For the text-containing cell, return its midpoint in (X, Y) coordinate format. 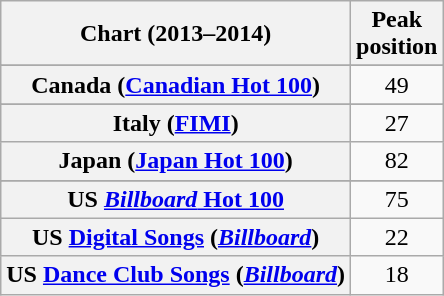
Japan (Japan Hot 100) (176, 161)
US Digital Songs (Billboard) (176, 237)
US Dance Club Songs (Billboard) (176, 275)
75 (397, 199)
82 (397, 161)
Chart (2013–2014) (176, 34)
18 (397, 275)
22 (397, 237)
Canada (Canadian Hot 100) (176, 85)
Italy (FIMI) (176, 123)
Peakposition (397, 34)
49 (397, 85)
27 (397, 123)
US Billboard Hot 100 (176, 199)
